Search for the cell housing the specified text and yield its (x, y) center coordinate. 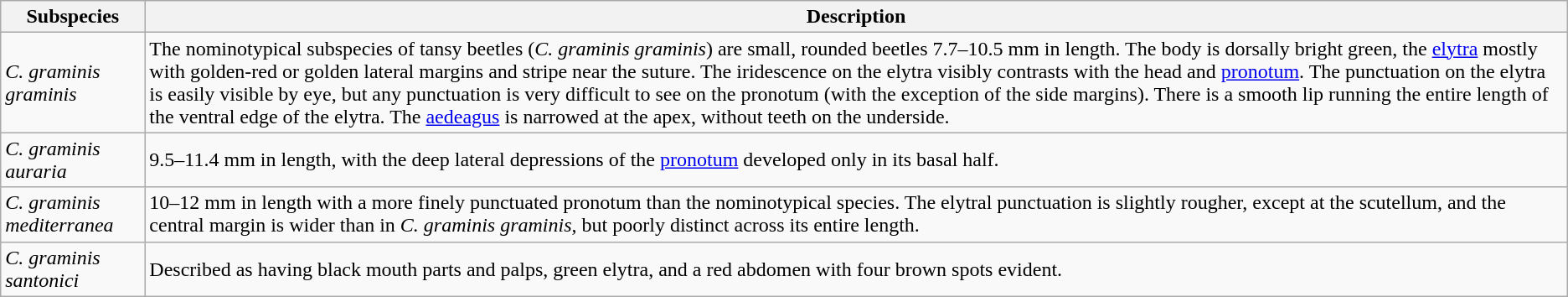
C. graminis mediterranea (73, 215)
9.5–11.4 mm in length, with the deep lateral depressions of the pronotum developed only in its basal half. (856, 159)
C. graminis santonici (73, 268)
C. graminis auraria (73, 159)
C. graminis graminis (73, 82)
Described as having black mouth parts and palps, green elytra, and a red abdomen with four brown spots evident. (856, 268)
Description (856, 17)
Subspecies (73, 17)
